From the cell containing the given text, extract its center point as [x, y] coordinate. 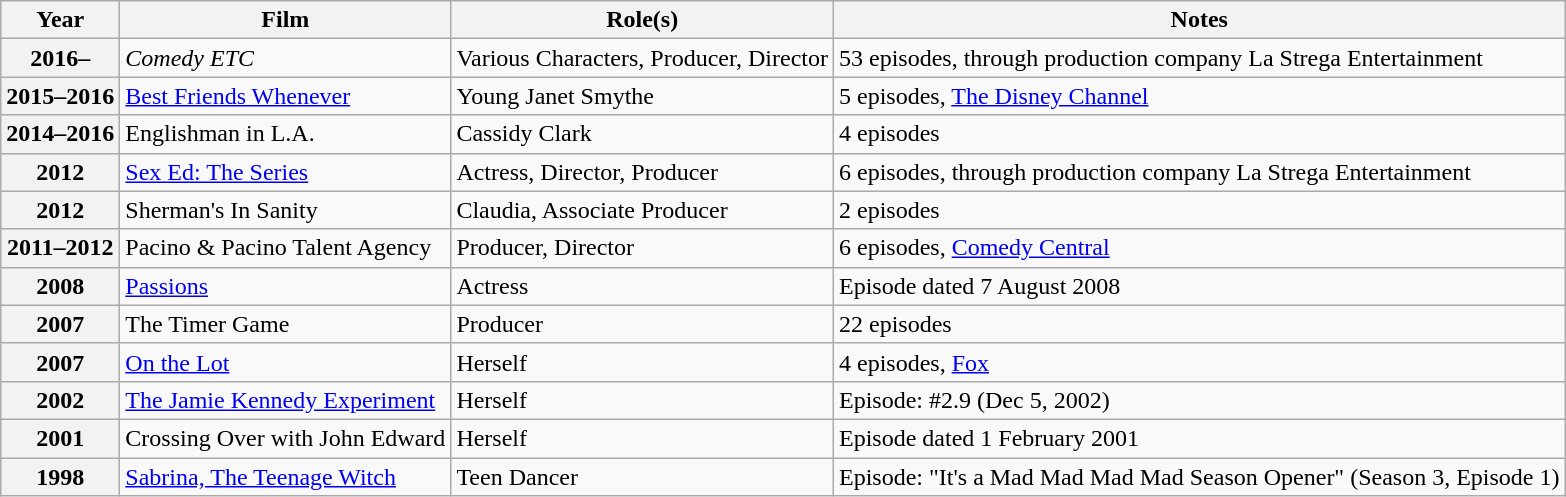
Film [286, 20]
Various Characters, Producer, Director [642, 58]
2015–2016 [60, 96]
Role(s) [642, 20]
2002 [60, 400]
6 episodes, Comedy Central [1199, 248]
Episode dated 7 August 2008 [1199, 286]
2008 [60, 286]
4 episodes [1199, 134]
Cassidy Clark [642, 134]
Crossing Over with John Edward [286, 438]
53 episodes, through production company La Strega Entertainment [1199, 58]
Best Friends Whenever [286, 96]
2014–2016 [60, 134]
Claudia, Associate Producer [642, 210]
The Jamie Kennedy Experiment [286, 400]
Actress [642, 286]
On the Lot [286, 362]
Sabrina, The Teenage Witch [286, 477]
2001 [60, 438]
4 episodes, Fox [1199, 362]
5 episodes, The Disney Channel [1199, 96]
2 episodes [1199, 210]
Episode: "It's a Mad Mad Mad Mad Season Opener" (Season 3, Episode 1) [1199, 477]
Passions [286, 286]
Producer [642, 324]
Teen Dancer [642, 477]
Sherman's In Sanity [286, 210]
Producer, Director [642, 248]
The Timer Game [286, 324]
Englishman in L.A. [286, 134]
1998 [60, 477]
Episode: #2.9 (Dec 5, 2002) [1199, 400]
2016– [60, 58]
22 episodes [1199, 324]
Pacino & Pacino Talent Agency [286, 248]
Notes [1199, 20]
Year [60, 20]
2011–2012 [60, 248]
Comedy ETC [286, 58]
Young Janet Smythe [642, 96]
Actress, Director, Producer [642, 172]
6 episodes, through production company La Strega Entertainment [1199, 172]
Sex Ed: The Series [286, 172]
Episode dated 1 February 2001 [1199, 438]
